For the text-containing cell, return its midpoint in (x, y) coordinate format. 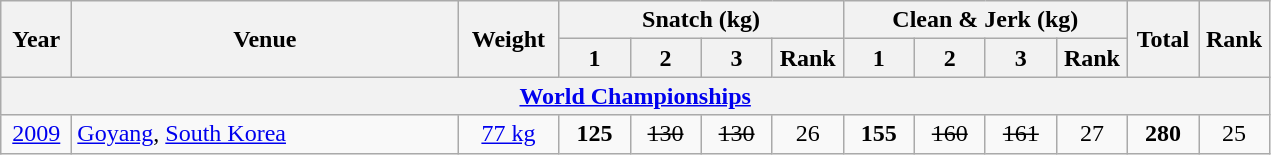
Weight (508, 39)
World Championships (636, 96)
155 (878, 134)
Total (1162, 39)
Goyang, South Korea (265, 134)
Year (36, 39)
26 (808, 134)
25 (1234, 134)
125 (594, 134)
160 (950, 134)
27 (1092, 134)
Clean & Jerk (kg) (985, 20)
161 (1020, 134)
Venue (265, 39)
Snatch (kg) (701, 20)
280 (1162, 134)
77 kg (508, 134)
2009 (36, 134)
